Search for the cell housing the specified text and yield its (x, y) center coordinate. 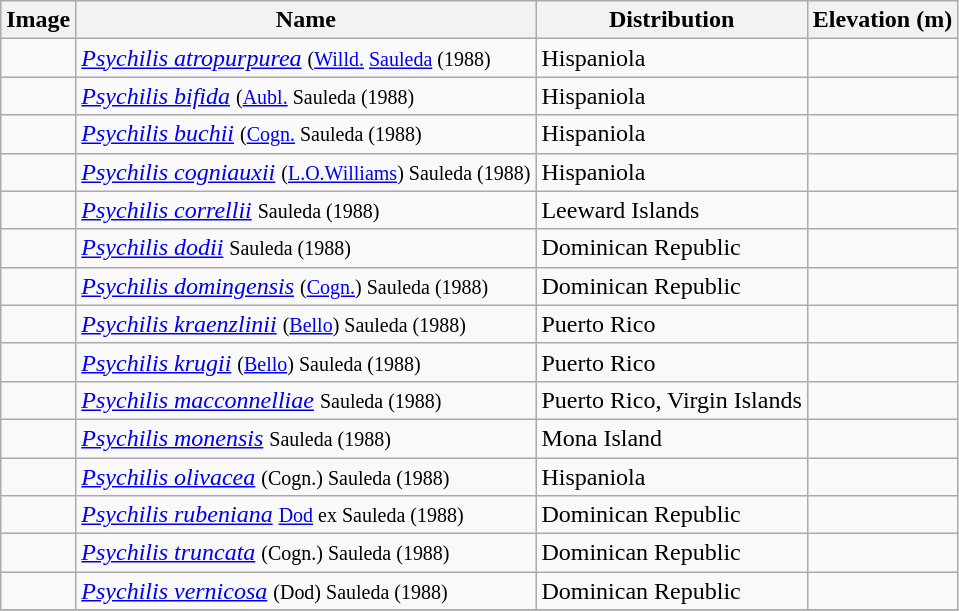
Psychilis vernicosa (Dod) Sauleda (1988) (306, 591)
Psychilis dodii Sauleda (1988) (306, 248)
Psychilis macconnelliae Sauleda (1988) (306, 400)
Psychilis correllii Sauleda (1988) (306, 210)
Psychilis truncata (Cogn.) Sauleda (1988) (306, 553)
Distribution (672, 20)
Psychilis atropurpurea (Willd. Sauleda (1988) (306, 58)
Name (306, 20)
Image (38, 20)
Psychilis bifida (Aubl. Sauleda (1988) (306, 96)
Psychilis cogniauxii (L.O.Williams) Sauleda (1988) (306, 172)
Psychilis monensis Sauleda (1988) (306, 438)
Psychilis olivacea (Cogn.) Sauleda (1988) (306, 477)
Psychilis buchii (Cogn. Sauleda (1988) (306, 134)
Elevation (m) (882, 20)
Psychilis krugii (Bello) Sauleda (1988) (306, 362)
Psychilis rubeniana Dod ex Sauleda (1988) (306, 515)
Psychilis kraenzlinii (Bello) Sauleda (1988) (306, 324)
Mona Island (672, 438)
Puerto Rico, Virgin Islands (672, 400)
Leeward Islands (672, 210)
Psychilis domingensis (Cogn.) Sauleda (1988) (306, 286)
